Scan for the cell matching the given text and deliver its (x, y) coordinate at center. 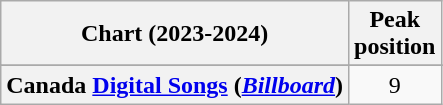
9 (395, 85)
Canada Digital Songs (Billboard) (175, 85)
Chart (2023-2024) (175, 34)
Peakposition (395, 34)
